Return [X, Y] of the center of cell containing provided text 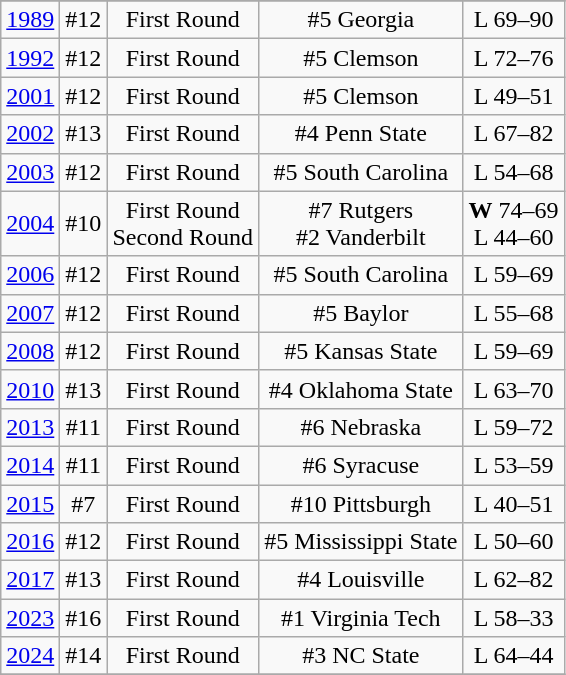
L 63–70 [514, 389]
L 40–51 [514, 503]
#4 Louisville [361, 580]
#6 Syracuse [361, 465]
L 67–82 [514, 134]
1989 [30, 20]
#4 Penn State [361, 134]
#10 [84, 224]
L 54–68 [514, 172]
2004 [30, 224]
2015 [30, 503]
2001 [30, 96]
#7 Rutgers#2 Vanderbilt [361, 224]
#16 [84, 618]
L 49–51 [514, 96]
#5 Mississippi State [361, 542]
L 72–76 [514, 58]
First RoundSecond Round [183, 224]
#7 [84, 503]
L 69–90 [514, 20]
W 74–69L 44–60 [514, 224]
2017 [30, 580]
#6 Nebraska [361, 427]
#3 NC State [361, 656]
2006 [30, 275]
#1 Virginia Tech [361, 618]
2013 [30, 427]
#5 Baylor [361, 313]
L 50–60 [514, 542]
#10 Pittsburgh [361, 503]
2007 [30, 313]
L 64–44 [514, 656]
L 59–72 [514, 427]
2024 [30, 656]
2016 [30, 542]
L 53–59 [514, 465]
#5 Kansas State [361, 351]
#4 Oklahoma State [361, 389]
1992 [30, 58]
L 55–68 [514, 313]
2002 [30, 134]
2003 [30, 172]
2014 [30, 465]
2008 [30, 351]
2010 [30, 389]
L 58–33 [514, 618]
#14 [84, 656]
2023 [30, 618]
L 62–82 [514, 580]
#5 Georgia [361, 20]
